Extract the [x, y] coordinate from the center of the cell holding the provided text.  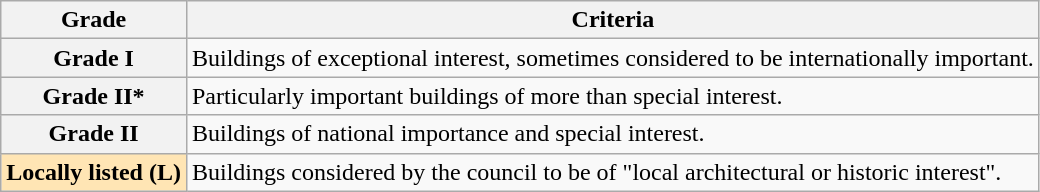
Buildings of exceptional interest, sometimes considered to be internationally important. [612, 58]
Grade [94, 20]
Grade II* [94, 96]
Particularly important buildings of more than special interest. [612, 96]
Criteria [612, 20]
Locally listed (L) [94, 172]
Buildings considered by the council to be of "local architectural or historic interest". [612, 172]
Buildings of national importance and special interest. [612, 134]
Grade II [94, 134]
Grade I [94, 58]
